For the text-containing cell, return its midpoint in (x, y) coordinate format. 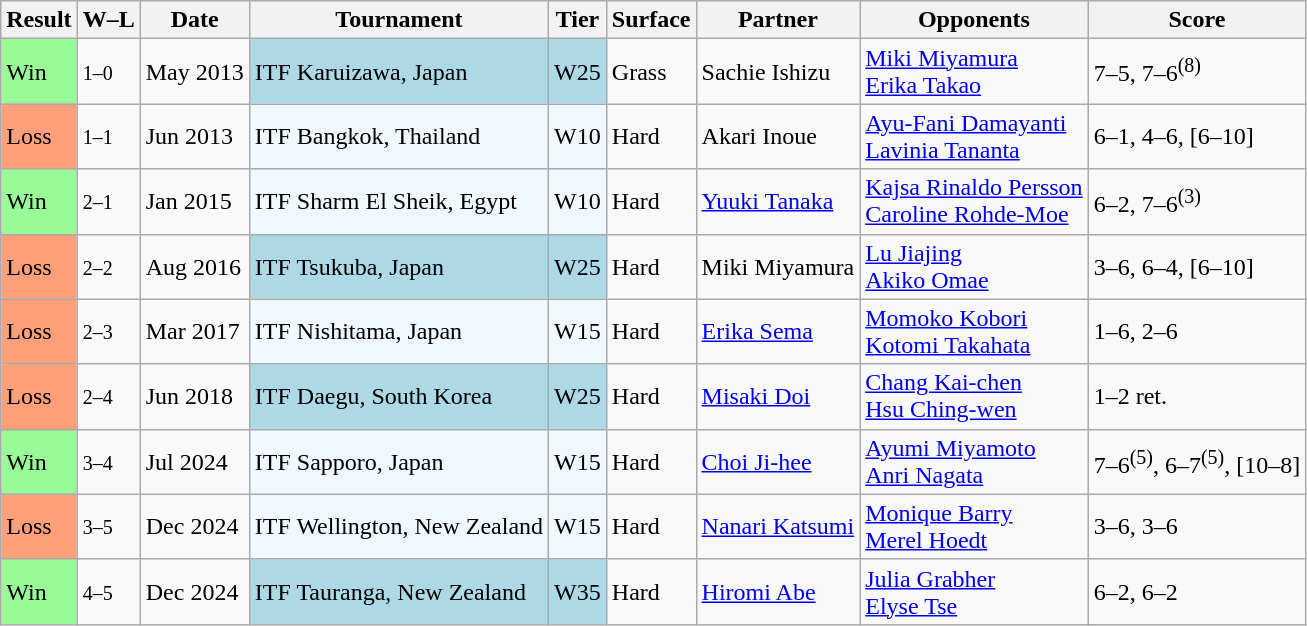
Aug 2016 (194, 266)
2–3 (108, 332)
W–L (108, 20)
Sachie Ishizu (778, 72)
Partner (778, 20)
Misaki Doi (778, 396)
Chang Kai-chen Hsu Ching-wen (974, 396)
Akari Inoue (778, 136)
1–6, 2–6 (1197, 332)
Yuuki Tanaka (778, 202)
Date (194, 20)
2–2 (108, 266)
Nanari Katsumi (778, 526)
Hiromi Abe (778, 592)
Ayu-Fani Damayanti Lavinia Tananta (974, 136)
ITF Daegu, South Korea (398, 396)
4–5 (108, 592)
2–4 (108, 396)
Jul 2024 (194, 462)
Julia Grabher Elyse Tse (974, 592)
Mar 2017 (194, 332)
ITF Tauranga, New Zealand (398, 592)
Miki Miyamura (778, 266)
Choi Ji-hee (778, 462)
6–2, 6–2 (1197, 592)
Kajsa Rinaldo Persson Caroline Rohde-Moe (974, 202)
6–2, 7–6(3) (1197, 202)
3–6, 3–6 (1197, 526)
ITF Sharm El Sheik, Egypt (398, 202)
3–4 (108, 462)
Monique Barry Merel Hoedt (974, 526)
Surface (651, 20)
ITF Bangkok, Thailand (398, 136)
Opponents (974, 20)
Result (39, 20)
7–5, 7–6(8) (1197, 72)
Lu Jiajing Akiko Omae (974, 266)
Ayumi Miyamoto Anri Nagata (974, 462)
May 2013 (194, 72)
Jan 2015 (194, 202)
ITF Wellington, New Zealand (398, 526)
ITF Nishitama, Japan (398, 332)
ITF Karuizawa, Japan (398, 72)
Momoko Kobori Kotomi Takahata (974, 332)
ITF Tsukuba, Japan (398, 266)
2–1 (108, 202)
3–6, 6–4, [6–10] (1197, 266)
W35 (578, 592)
6–1, 4–6, [6–10] (1197, 136)
7–6(5), 6–7(5), [10–8] (1197, 462)
Jun 2018 (194, 396)
3–5 (108, 526)
1–2 ret. (1197, 396)
Tier (578, 20)
Jun 2013 (194, 136)
Grass (651, 72)
1–0 (108, 72)
Miki Miyamura Erika Takao (974, 72)
Erika Sema (778, 332)
1–1 (108, 136)
ITF Sapporo, Japan (398, 462)
Score (1197, 20)
Tournament (398, 20)
